Return (x, y) of the center of cell containing provided text 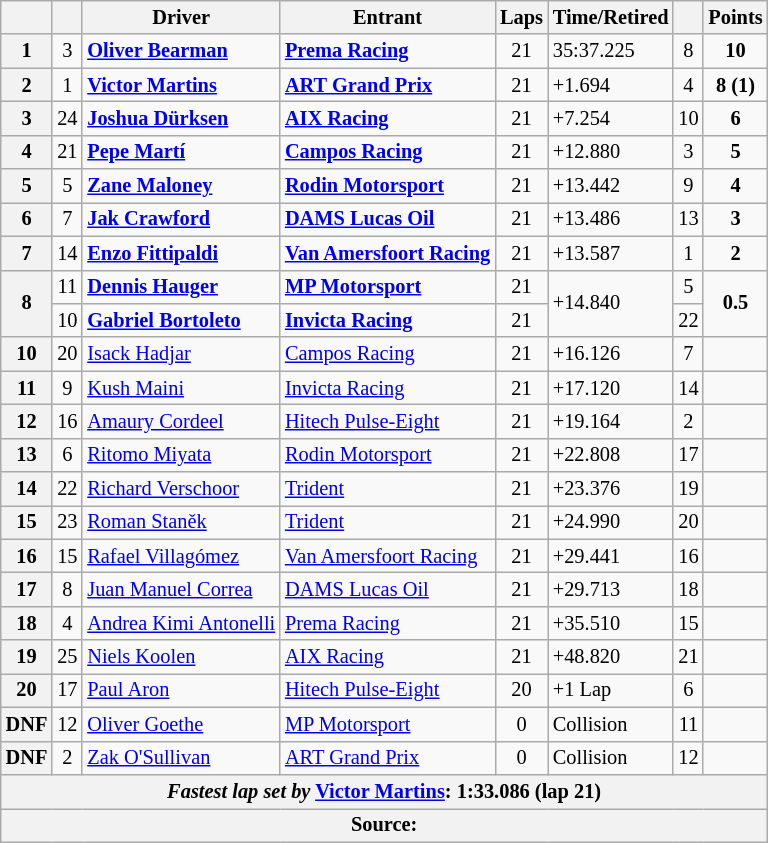
Oliver Goethe (181, 724)
8 (1) (735, 85)
Zane Maloney (181, 186)
Dennis Hauger (181, 287)
Roman Staněk (181, 522)
Paul Aron (181, 690)
+13.442 (611, 186)
Jak Crawford (181, 219)
Isack Hadjar (181, 354)
+24.990 (611, 522)
+35.510 (611, 623)
+29.441 (611, 556)
Andrea Kimi Antonelli (181, 623)
24 (67, 118)
Amaury Cordeel (181, 421)
Zak O'Sullivan (181, 758)
23 (67, 522)
Time/Retired (611, 17)
0.5 (735, 304)
Laps (522, 17)
Niels Koolen (181, 657)
+14.840 (611, 304)
+16.126 (611, 354)
35:37.225 (611, 51)
+1 Lap (611, 690)
+13.587 (611, 253)
Richard Verschoor (181, 489)
Driver (181, 17)
+22.808 (611, 455)
+48.820 (611, 657)
+13.486 (611, 219)
+1.694 (611, 85)
+19.164 (611, 421)
Entrant (388, 17)
Fastest lap set by Victor Martins: 1:33.086 (lap 21) (384, 791)
Gabriel Bortoleto (181, 320)
Source: (384, 825)
Kush Maini (181, 388)
Victor Martins (181, 85)
Rafael Villagómez (181, 556)
Ritomo Miyata (181, 455)
Pepe Martí (181, 152)
Oliver Bearman (181, 51)
+7.254 (611, 118)
Points (735, 17)
+29.713 (611, 589)
Enzo Fittipaldi (181, 253)
25 (67, 657)
+17.120 (611, 388)
+23.376 (611, 489)
+12.880 (611, 152)
Joshua Dürksen (181, 118)
Juan Manuel Correa (181, 589)
